Locate the cell with the specified text and output its [x, y] center coordinate. 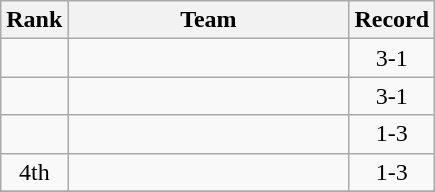
Record [392, 20]
4th [34, 172]
Team [208, 20]
Rank [34, 20]
